Pinpoint the cell where the given text exists, returning its (x, y) midpoint coordinate. 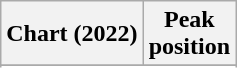
Peakposition (189, 34)
Chart (2022) (72, 34)
